Provide the (X, Y) coordinate of the cell's center where the given text is located.  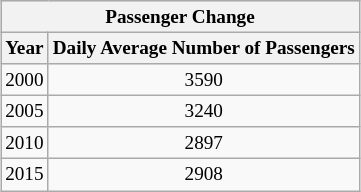
2015 (25, 175)
2010 (25, 143)
Daily Average Number of Passengers (204, 48)
2897 (204, 143)
3240 (204, 111)
2908 (204, 175)
2000 (25, 80)
Year (25, 48)
2005 (25, 111)
3590 (204, 80)
Passenger Change (180, 17)
